Determine the [x, y] coordinate at the center of the cell enclosing the given text.  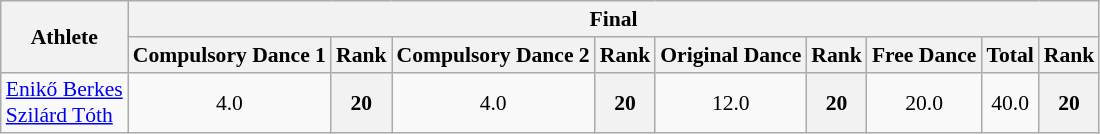
Compulsory Dance 2 [494, 55]
20.0 [924, 102]
Athlete [64, 36]
Free Dance [924, 55]
12.0 [730, 102]
Compulsory Dance 1 [230, 55]
Enikő BerkesSzilárd Tóth [64, 102]
40.0 [1010, 102]
Final [614, 19]
Total [1010, 55]
Original Dance [730, 55]
